Determine the [x, y] coordinate at the center of the cell enclosing the given text.  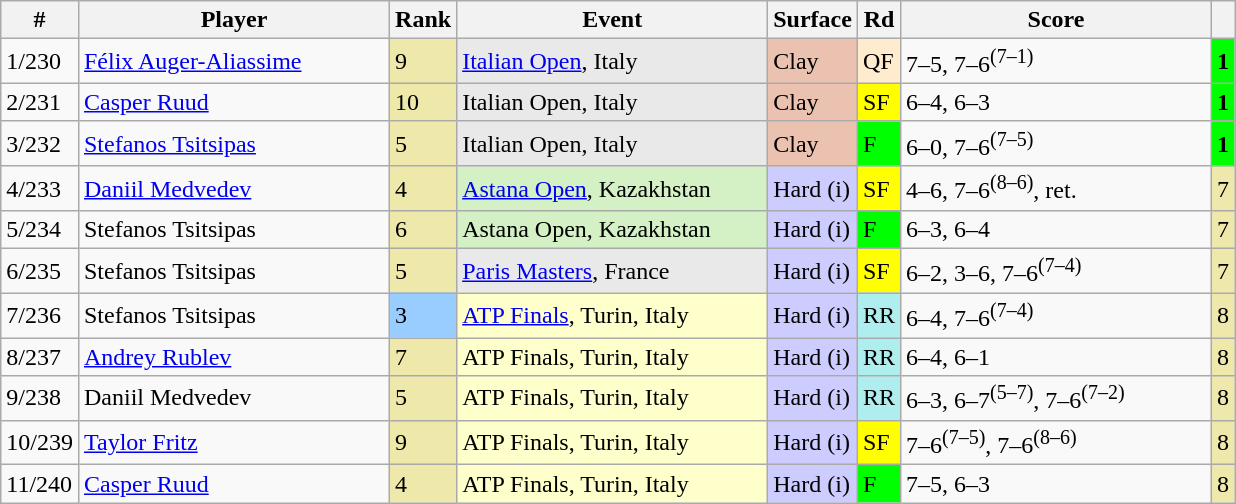
QF [878, 62]
10/239 [40, 442]
Surface [813, 20]
7/236 [40, 316]
6–4, 7–6(7–4) [1056, 316]
6/235 [40, 272]
11/240 [40, 484]
8/237 [40, 357]
10 [424, 102]
Paris Masters, France [612, 272]
5/234 [40, 230]
Andrey Rublev [234, 357]
4/233 [40, 188]
1/230 [40, 62]
6 [424, 230]
6–3, 6–7(5–7), 7–6(7–2) [1056, 398]
Event [612, 20]
2/231 [40, 102]
6–3, 6–4 [1056, 230]
9/238 [40, 398]
6–4, 6–3 [1056, 102]
7–5, 6–3 [1056, 484]
Score [1056, 20]
Taylor Fritz [234, 442]
4–6, 7–6(8–6), ret. [1056, 188]
# [40, 20]
Player [234, 20]
Rd [878, 20]
7–5, 7–6(7–1) [1056, 62]
Félix Auger-Aliassime [234, 62]
6–2, 3–6, 7–6(7–4) [1056, 272]
6–4, 6–1 [1056, 357]
6–0, 7–6(7–5) [1056, 144]
Rank [424, 20]
3 [424, 316]
3/232 [40, 144]
7–6(7–5), 7–6(8–6) [1056, 442]
